Identify which cell holds the provided text, then report its [x, y] central coordinate. 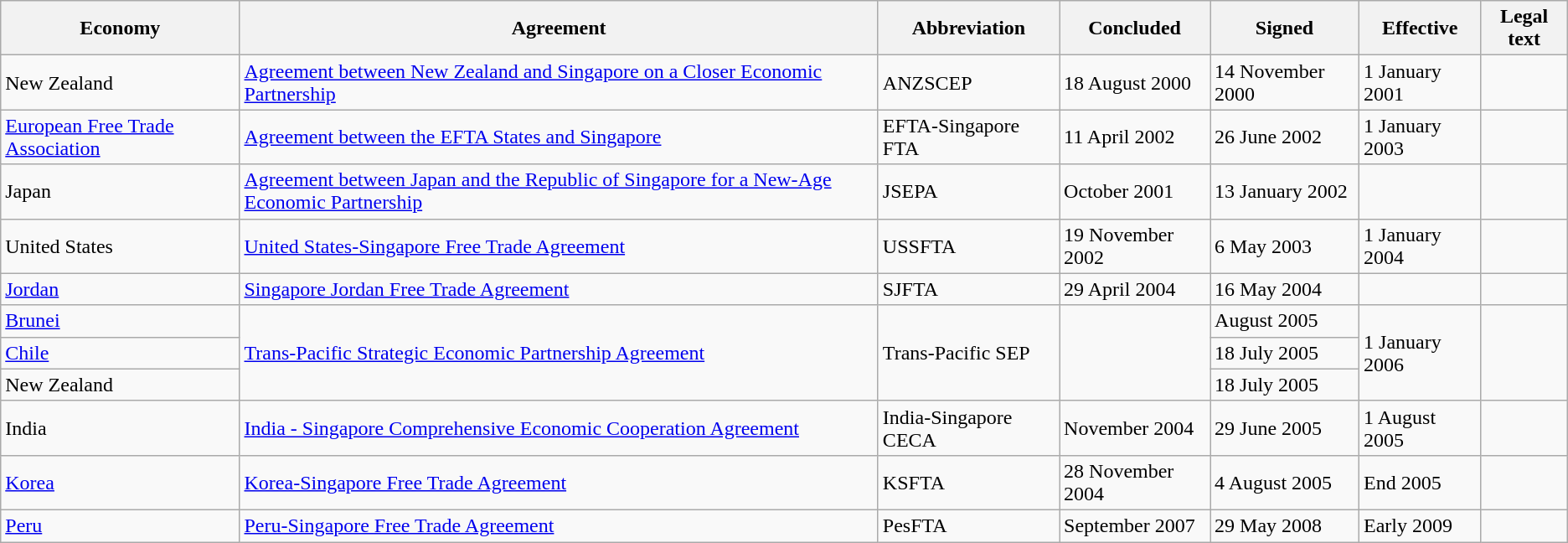
6 May 2003 [1285, 246]
1 January 2003 [1421, 137]
Singapore Jordan Free Trade Agreement [559, 289]
Brunei [121, 321]
26 June 2002 [1285, 137]
1 January 2006 [1421, 353]
1 January 2004 [1421, 246]
September 2007 [1135, 525]
4 August 2005 [1285, 483]
Effective [1421, 28]
Peru-Singapore Free Trade Agreement [559, 525]
November 2004 [1135, 427]
1 January 2001 [1421, 82]
Concluded [1135, 28]
Trans-Pacific Strategic Economic Partnership Agreement [559, 353]
1 August 2005 [1421, 427]
Korea [121, 483]
Chile [121, 353]
October 2001 [1135, 191]
KSFTA [968, 483]
Early 2009 [1421, 525]
29 April 2004 [1135, 289]
Abbreviation [968, 28]
India-Singapore CECA [968, 427]
Signed [1285, 28]
Agreement between Japan and the Republic of Singapore for a New-Age Economic Partnership [559, 191]
ANZSCEP [968, 82]
Agreement between the EFTA States and Singapore [559, 137]
11 April 2002 [1135, 137]
13 January 2002 [1285, 191]
European Free Trade Association [121, 137]
Economy [121, 28]
EFTA-Singapore FTA [968, 137]
14 November 2000 [1285, 82]
Korea-Singapore Free Trade Agreement [559, 483]
Trans-Pacific SEP [968, 353]
28 November 2004 [1135, 483]
PesFTA [968, 525]
India [121, 427]
August 2005 [1285, 321]
Legal text [1524, 28]
16 May 2004 [1285, 289]
18 August 2000 [1135, 82]
Agreement between New Zealand and Singapore on a Closer Economic Partnership [559, 82]
USSFTA [968, 246]
29 June 2005 [1285, 427]
End 2005 [1421, 483]
SJFTA [968, 289]
United States-Singapore Free Trade Agreement [559, 246]
29 May 2008 [1285, 525]
Japan [121, 191]
Agreement [559, 28]
Jordan [121, 289]
United States [121, 246]
19 November 2002 [1135, 246]
India - Singapore Comprehensive Economic Cooperation Agreement [559, 427]
Peru [121, 525]
JSEPA [968, 191]
